Scan for the cell matching the given text and deliver its [X, Y] coordinate at center. 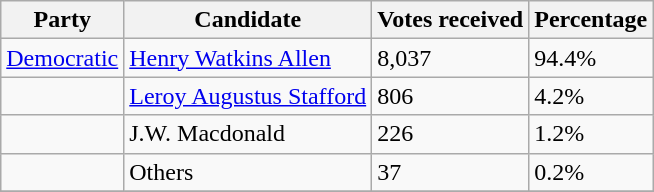
Henry Watkins Allen [248, 58]
0.2% [591, 172]
J.W. Macdonald [248, 134]
Votes received [450, 20]
226 [450, 134]
Candidate [248, 20]
94.4% [591, 58]
Percentage [591, 20]
4.2% [591, 96]
806 [450, 96]
Leroy Augustus Stafford [248, 96]
Others [248, 172]
8,037 [450, 58]
37 [450, 172]
Democratic [62, 58]
1.2% [591, 134]
Party [62, 20]
